Provide the [X, Y] coordinate of the cell's center where the given text is located.  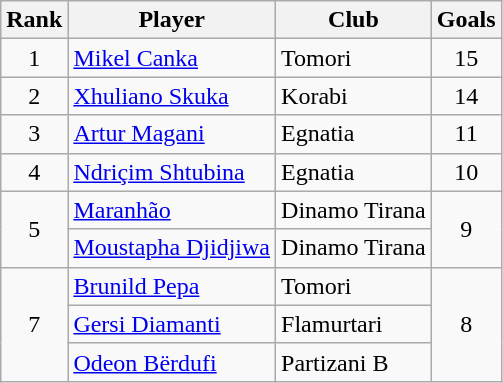
3 [34, 134]
4 [34, 172]
Odeon Bërdufi [172, 362]
Moustapha Djidjiwa [172, 248]
5 [34, 229]
Goals [466, 20]
Brunild Pepa [172, 286]
Gersi Diamanti [172, 324]
1 [34, 58]
15 [466, 58]
9 [466, 229]
Ndriçim Shtubina [172, 172]
Mikel Canka [172, 58]
10 [466, 172]
Flamurtari [354, 324]
7 [34, 324]
Club [354, 20]
2 [34, 96]
Artur Magani [172, 134]
Rank [34, 20]
Korabi [354, 96]
8 [466, 324]
Xhuliano Skuka [172, 96]
Partizani B [354, 362]
Player [172, 20]
Maranhão [172, 210]
14 [466, 96]
11 [466, 134]
